Return the [x, y] coordinate for the center point of the cell that contains the specified text.  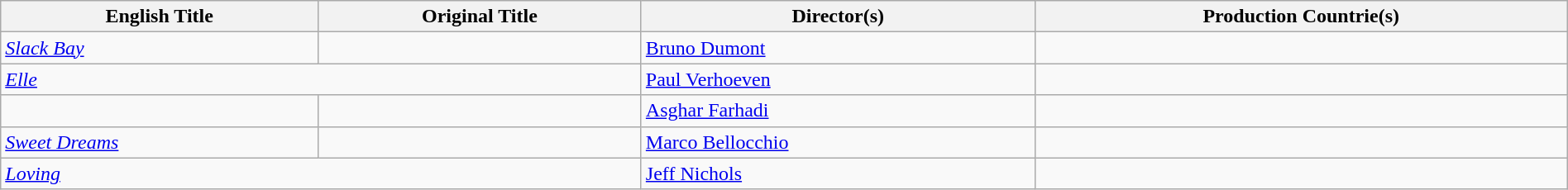
Original Title [480, 17]
English Title [160, 17]
Production Countrie(s) [1301, 17]
Sweet Dreams [160, 142]
Jeff Nichols [838, 173]
Elle [321, 79]
Loving [321, 173]
Bruno Dumont [838, 48]
Slack Bay [160, 48]
Paul Verhoeven [838, 79]
Director(s) [838, 17]
Marco Bellocchio [838, 142]
Asghar Farhadi [838, 111]
